Identify which cell holds the provided text, then report its [X, Y] central coordinate. 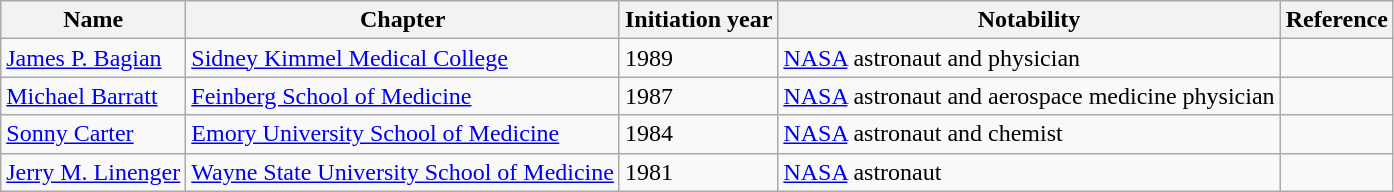
Chapter [403, 20]
Sonny Carter [94, 134]
Sidney Kimmel Medical College [403, 58]
Notability [1029, 20]
NASA astronaut and physician [1029, 58]
1981 [698, 172]
Initiation year [698, 20]
Wayne State University School of Medicine [403, 172]
Feinberg School of Medicine [403, 96]
NASA astronaut and aerospace medicine physician [1029, 96]
Emory University School of Medicine [403, 134]
NASA astronaut [1029, 172]
Reference [1336, 20]
1984 [698, 134]
NASA astronaut and chemist [1029, 134]
Michael Barratt [94, 96]
1987 [698, 96]
James P. Bagian [94, 58]
Jerry M. Linenger [94, 172]
Name [94, 20]
1989 [698, 58]
